Capture the cell that displays the provided text and extract its (X, Y) central coordinate. 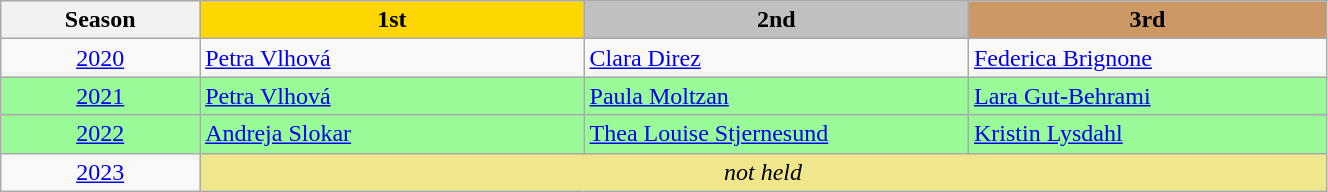
3rd (1147, 20)
2022 (100, 134)
Andreja Slokar (392, 134)
Kristin Lysdahl (1147, 134)
Federica Brignone (1147, 58)
Season (100, 20)
Clara Direz (776, 58)
Paula Moltzan (776, 96)
2020 (100, 58)
2021 (100, 96)
not held (764, 172)
2023 (100, 172)
Thea Louise Stjernesund (776, 134)
Lara Gut-Behrami (1147, 96)
2nd (776, 20)
1st (392, 20)
